Identify which cell holds the provided text, then report its [X, Y] central coordinate. 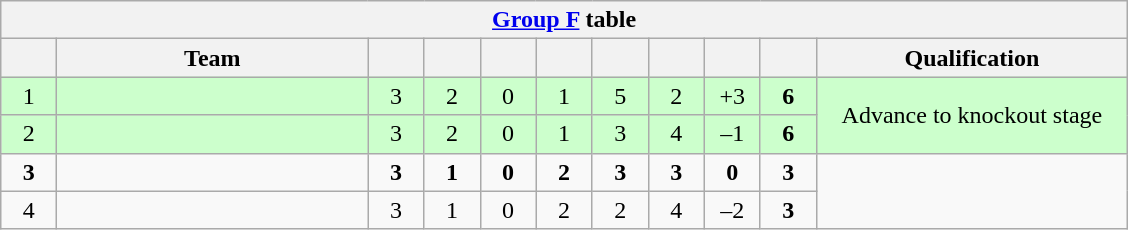
Qualification [972, 58]
–2 [732, 210]
+3 [732, 96]
Advance to knockout stage [972, 115]
5 [620, 96]
Group F table [564, 20]
–1 [732, 134]
Team [212, 58]
